Find where the given text appears and provide that cell's center as (x, y) coordinate. 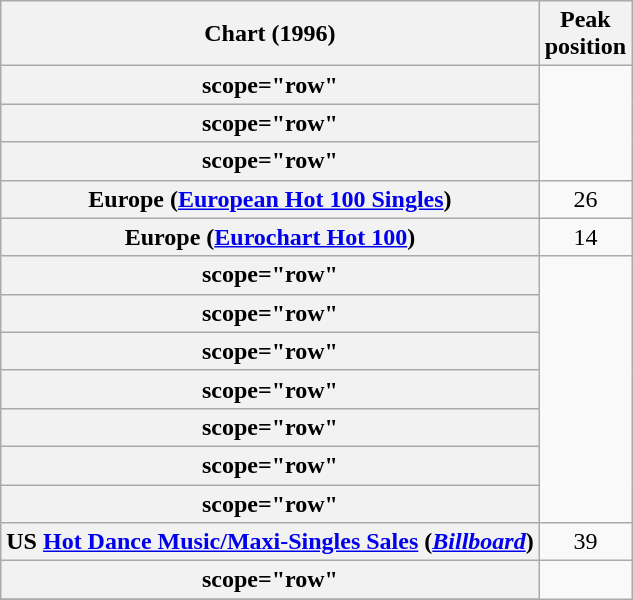
14 (585, 237)
26 (585, 199)
US Hot Dance Music/Maxi-Singles Sales (Billboard) (270, 542)
Europe (European Hot 100 Singles) (270, 199)
Europe (Eurochart Hot 100) (270, 237)
39 (585, 542)
Chart (1996) (270, 34)
Peakposition (585, 34)
